Return the [x, y] coordinate for the center point of the cell that contains the specified text.  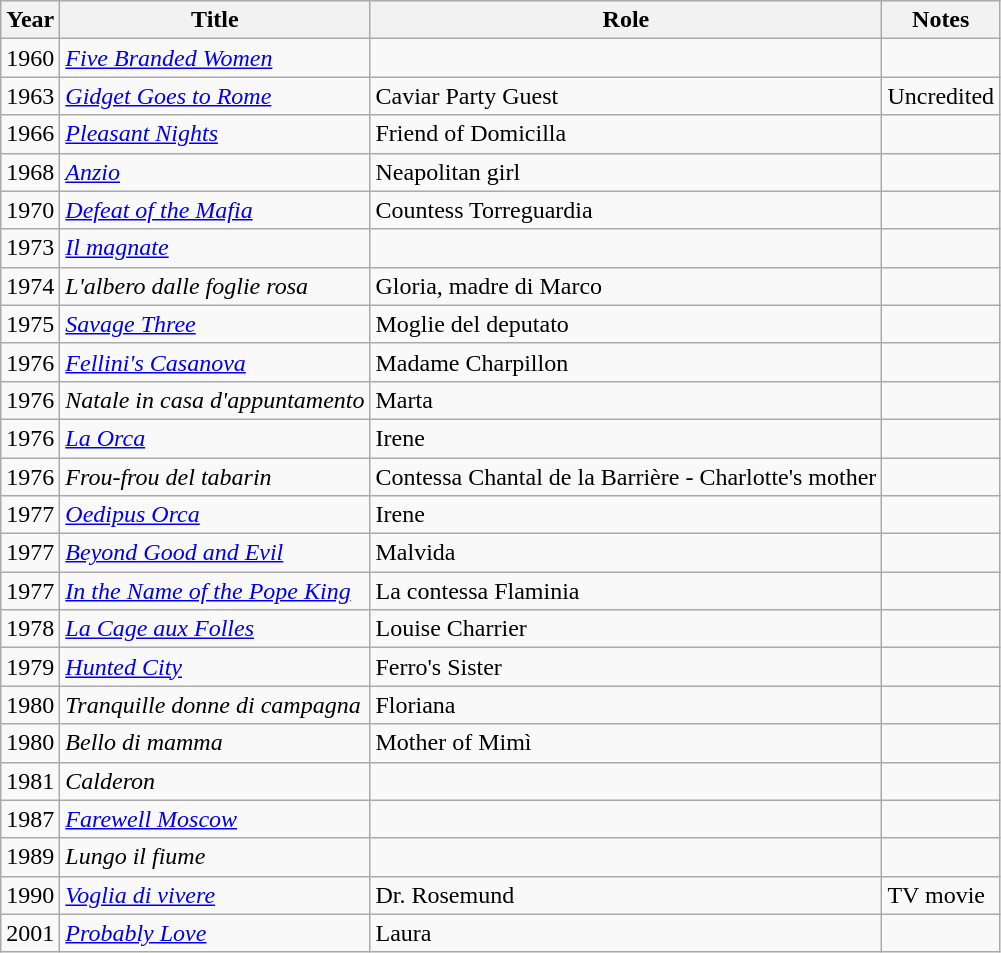
Malvida [626, 553]
Friend of Domicilla [626, 134]
Ferro's Sister [626, 667]
Probably Love [215, 933]
Moglie del deputato [626, 324]
Title [215, 20]
Pleasant Nights [215, 134]
Countess Torreguardia [626, 210]
La Orca [215, 438]
Floriana [626, 705]
1970 [30, 210]
Louise Charrier [626, 629]
1981 [30, 781]
1979 [30, 667]
1960 [30, 58]
2001 [30, 933]
1963 [30, 96]
Frou-frou del tabarin [215, 477]
Anzio [215, 172]
L'albero dalle foglie rosa [215, 286]
Bello di mamma [215, 743]
Oedipus Orca [215, 515]
Lungo il fiume [215, 857]
La contessa Flaminia [626, 591]
Savage Three [215, 324]
Five Branded Women [215, 58]
1973 [30, 248]
Marta [626, 400]
Farewell Moscow [215, 819]
Contessa Chantal de la Barrière - Charlotte's mother [626, 477]
Natale in casa d'appuntamento [215, 400]
Gidget Goes to Rome [215, 96]
Tranquille donne di campagna [215, 705]
Uncredited [941, 96]
Il magnate [215, 248]
Voglia di vivere [215, 895]
Fellini's Casanova [215, 362]
Year [30, 20]
Calderon [215, 781]
Notes [941, 20]
In the Name of the Pope King [215, 591]
Role [626, 20]
1989 [30, 857]
Hunted City [215, 667]
1978 [30, 629]
1987 [30, 819]
1968 [30, 172]
La Cage aux Folles [215, 629]
Caviar Party Guest [626, 96]
Defeat of the Mafia [215, 210]
1990 [30, 895]
Dr. Rosemund [626, 895]
Madame Charpillon [626, 362]
Neapolitan girl [626, 172]
1966 [30, 134]
Gloria, madre di Marco [626, 286]
Laura [626, 933]
Beyond Good and Evil [215, 553]
Mother of Mimì [626, 743]
1974 [30, 286]
1975 [30, 324]
TV movie [941, 895]
